Pinpoint the cell where the given text exists, returning its (X, Y) midpoint coordinate. 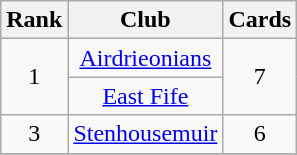
7 (260, 77)
6 (260, 134)
Cards (260, 20)
Stenhousemuir (146, 134)
Airdrieonians (146, 58)
1 (34, 77)
Rank (34, 20)
Club (146, 20)
East Fife (146, 96)
3 (34, 134)
